Return [X, Y] of the center of cell containing provided text 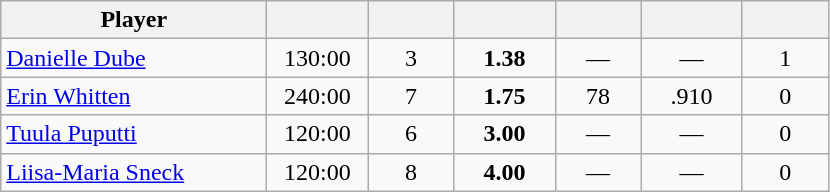
7 [411, 96]
3 [411, 58]
Tuula Puputti [134, 134]
8 [411, 172]
240:00 [318, 96]
6 [411, 134]
1.38 [504, 58]
.910 [692, 96]
Player [134, 20]
78 [598, 96]
Erin Whitten [134, 96]
Danielle Dube [134, 58]
1 [785, 58]
Liisa-Maria Sneck [134, 172]
3.00 [504, 134]
130:00 [318, 58]
1.75 [504, 96]
4.00 [504, 172]
